Return the (x, y) coordinate for the center point of the cell that contains the specified text.  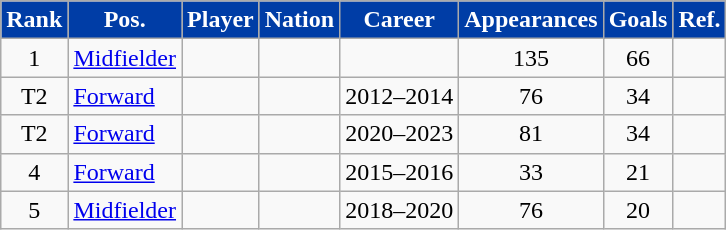
Player (221, 20)
Pos. (125, 20)
Career (400, 20)
Goals (638, 20)
81 (531, 134)
Ref. (700, 20)
135 (531, 58)
66 (638, 58)
1 (34, 58)
5 (34, 210)
21 (638, 172)
2020–2023 (400, 134)
2018–2020 (400, 210)
Rank (34, 20)
20 (638, 210)
2012–2014 (400, 96)
Nation (299, 20)
Appearances (531, 20)
4 (34, 172)
2015–2016 (400, 172)
33 (531, 172)
